Locate the cell with the specified text and output its (X, Y) center coordinate. 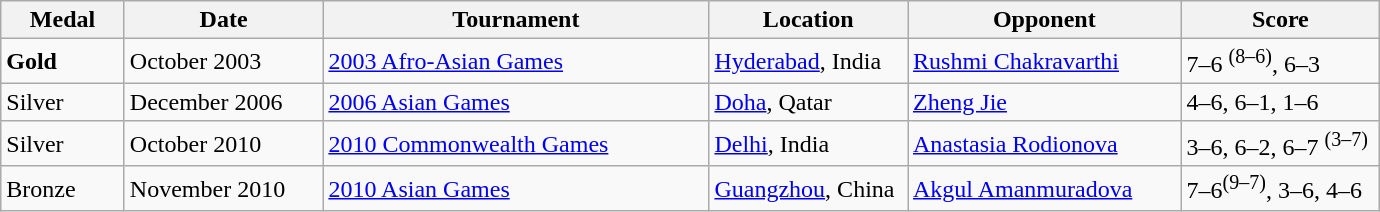
Delhi, India (808, 144)
Doha, Qatar (808, 102)
2006 Asian Games (516, 102)
2010 Asian Games (516, 188)
November 2010 (224, 188)
Gold (63, 62)
2003 Afro-Asian Games (516, 62)
Score (1280, 20)
4–6, 6–1, 1–6 (1280, 102)
Guangzhou, China (808, 188)
3–6, 6–2, 6–7 (3–7) (1280, 144)
Location (808, 20)
Zheng Jie (1045, 102)
Opponent (1045, 20)
Date (224, 20)
Rushmi Chakravarthi (1045, 62)
Bronze (63, 188)
7–6(9–7), 3–6, 4–6 (1280, 188)
Anastasia Rodionova (1045, 144)
December 2006 (224, 102)
Akgul Amanmuradova (1045, 188)
2010 Commonwealth Games (516, 144)
October 2003 (224, 62)
Tournament (516, 20)
Medal (63, 20)
Hyderabad, India (808, 62)
7–6 (8–6), 6–3 (1280, 62)
October 2010 (224, 144)
